Return (X, Y) of the center of cell containing provided text 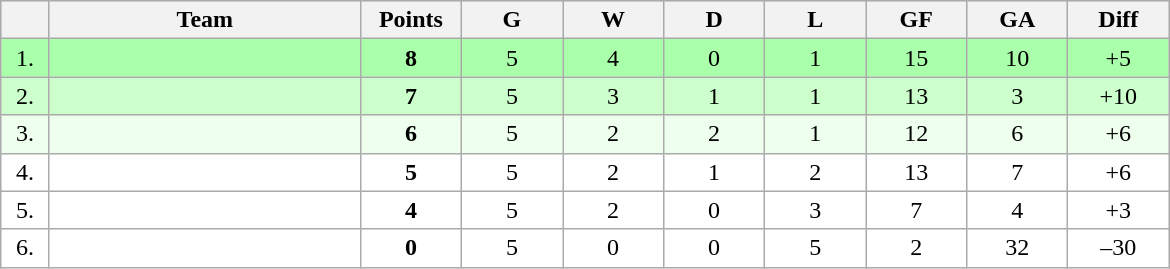
6. (26, 248)
Team (204, 20)
2. (26, 96)
G (512, 20)
5. (26, 210)
1. (26, 58)
GA (1018, 20)
Diff (1118, 20)
12 (916, 134)
+10 (1118, 96)
D (714, 20)
+5 (1118, 58)
+3 (1118, 210)
L (816, 20)
10 (1018, 58)
–30 (1118, 248)
4. (26, 172)
Points (410, 20)
3. (26, 134)
8 (410, 58)
GF (916, 20)
15 (916, 58)
32 (1018, 248)
W (612, 20)
